Pinpoint the cell where the given text exists, returning its (x, y) midpoint coordinate. 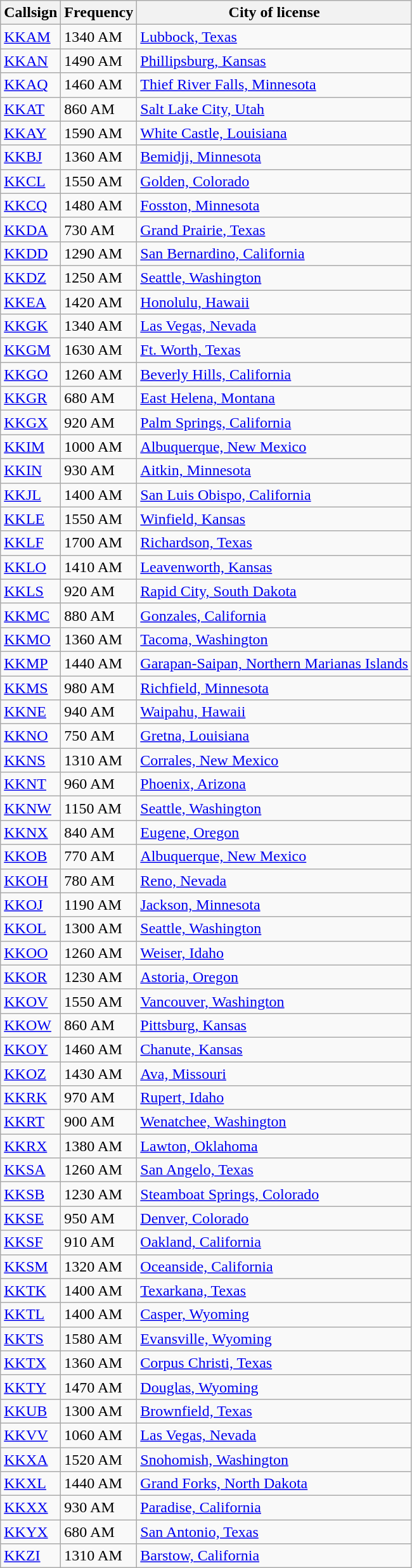
Oceanside, California (274, 1266)
KKYX (30, 1532)
KKAQ (30, 85)
Rupert, Idaho (274, 1098)
Douglas, Wyoming (274, 1387)
KKOH (30, 881)
Chanute, Kansas (274, 1049)
Barstow, California (274, 1556)
KKOY (30, 1049)
Lawton, Oklahoma (274, 1146)
Salt Lake City, Utah (274, 109)
KKNT (30, 784)
1580 AM (99, 1339)
1290 AM (99, 253)
Phoenix, Arizona (274, 784)
Vancouver, Washington (274, 1001)
Golden, Colorado (274, 181)
Garapan-Saipan, Northern Marianas Islands (274, 663)
1410 AM (99, 567)
KKLF (30, 543)
KKEA (30, 302)
Ft. Worth, Texas (274, 350)
KKTX (30, 1363)
KKOO (30, 953)
Oakland, California (274, 1242)
KKOW (30, 1025)
Richfield, Minnesota (274, 687)
KKDA (30, 229)
KKSB (30, 1194)
Evansville, Wyoming (274, 1339)
Beverly Hills, California (274, 374)
980 AM (99, 687)
Wenatchee, Washington (274, 1122)
City of license (274, 13)
Paradise, California (274, 1508)
1520 AM (99, 1459)
KKTY (30, 1387)
Weiser, Idaho (274, 953)
Rapid City, South Dakota (274, 591)
1190 AM (99, 905)
780 AM (99, 881)
730 AM (99, 229)
KKDD (30, 253)
East Helena, Montana (274, 398)
San Antonio, Texas (274, 1532)
Ava, Missouri (274, 1074)
Steamboat Springs, Colorado (274, 1194)
Fosston, Minnesota (274, 205)
1490 AM (99, 61)
1150 AM (99, 808)
Callsign (30, 13)
Tacoma, Washington (274, 639)
880 AM (99, 615)
Grand Prairie, Texas (274, 229)
840 AM (99, 832)
KKSE (30, 1218)
KKUB (30, 1411)
970 AM (99, 1098)
KKAY (30, 133)
Jackson, Minnesota (274, 905)
KKIM (30, 447)
Grand Forks, North Dakota (274, 1484)
1060 AM (99, 1435)
Frequency (99, 13)
KKLO (30, 567)
KKAT (30, 109)
KKNE (30, 712)
Snohomish, Washington (274, 1459)
KKGX (30, 423)
KKDZ (30, 277)
Winfield, Kansas (274, 519)
1250 AM (99, 277)
Denver, Colorado (274, 1218)
KKRX (30, 1146)
1590 AM (99, 133)
KKXA (30, 1459)
1320 AM (99, 1266)
White Castle, Louisiana (274, 133)
Corpus Christi, Texas (274, 1363)
1430 AM (99, 1074)
KKVV (30, 1435)
KKGK (30, 326)
Lubbock, Texas (274, 37)
900 AM (99, 1122)
KKLE (30, 519)
KKOB (30, 857)
KKLS (30, 591)
KKNW (30, 808)
KKCQ (30, 205)
Thief River Falls, Minnesota (274, 85)
KKMC (30, 615)
KKGM (30, 350)
Pittsburg, Kansas (274, 1025)
KKSA (30, 1170)
KKOL (30, 929)
KKOZ (30, 1074)
Richardson, Texas (274, 543)
1420 AM (99, 302)
950 AM (99, 1218)
KKMP (30, 663)
KKJL (30, 495)
KKIN (30, 471)
Corrales, New Mexico (274, 760)
KKNS (30, 760)
KKOR (30, 977)
KKTL (30, 1315)
KKMS (30, 687)
Brownfield, Texas (274, 1411)
940 AM (99, 712)
San Bernardino, California (274, 253)
KKSF (30, 1242)
770 AM (99, 857)
KKAM (30, 37)
1630 AM (99, 350)
KKSM (30, 1266)
Reno, Nevada (274, 881)
1470 AM (99, 1387)
KKNX (30, 832)
750 AM (99, 736)
KKTK (30, 1291)
Gretna, Louisiana (274, 736)
Texarkana, Texas (274, 1291)
KKOJ (30, 905)
KKBJ (30, 157)
KKOV (30, 1001)
San Angelo, Texas (274, 1170)
Bemidji, Minnesota (274, 157)
Casper, Wyoming (274, 1315)
KKRK (30, 1098)
KKXL (30, 1484)
KKZI (30, 1556)
KKMO (30, 639)
Leavenworth, Kansas (274, 567)
Aitkin, Minnesota (274, 471)
Gonzales, California (274, 615)
KKNO (30, 736)
1000 AM (99, 447)
1480 AM (99, 205)
KKGO (30, 374)
910 AM (99, 1242)
1700 AM (99, 543)
KKGR (30, 398)
KKRT (30, 1122)
KKTS (30, 1339)
Palm Springs, California (274, 423)
KKAN (30, 61)
KKXX (30, 1508)
San Luis Obispo, California (274, 495)
960 AM (99, 784)
KKCL (30, 181)
1380 AM (99, 1146)
Honolulu, Hawaii (274, 302)
Eugene, Oregon (274, 832)
Waipahu, Hawaii (274, 712)
Phillipsburg, Kansas (274, 61)
Astoria, Oregon (274, 977)
